Search for the cell housing the specified text and yield its [X, Y] center coordinate. 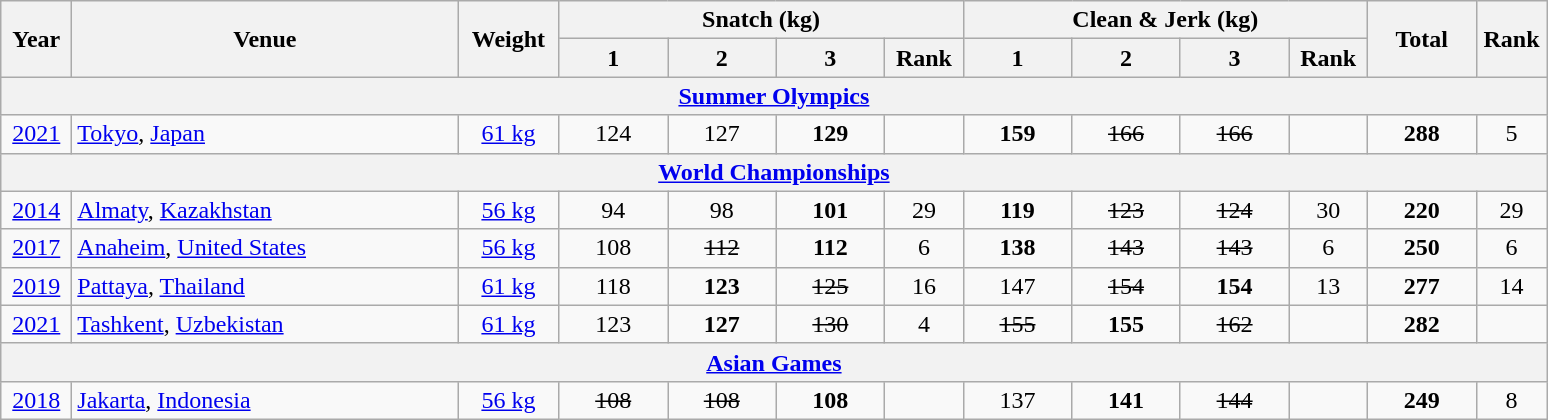
16 [924, 286]
14 [1512, 286]
Venue [265, 39]
Anaheim, United States [265, 248]
101 [830, 210]
2014 [36, 210]
Tashkent, Uzbekistan [265, 324]
277 [1422, 286]
Asian Games [774, 362]
13 [1328, 286]
249 [1422, 400]
Tokyo, Japan [265, 134]
137 [1018, 400]
250 [1422, 248]
World Championships [774, 172]
98 [722, 210]
147 [1018, 286]
141 [1126, 400]
Jakarta, Indonesia [265, 400]
2017 [36, 248]
125 [830, 286]
118 [614, 286]
159 [1018, 134]
282 [1422, 324]
5 [1512, 134]
2019 [36, 286]
130 [830, 324]
8 [1512, 400]
Clean & Jerk (kg) [1165, 20]
119 [1018, 210]
Summer Olympics [774, 96]
220 [1422, 210]
4 [924, 324]
2018 [36, 400]
Pattaya, Thailand [265, 286]
288 [1422, 134]
129 [830, 134]
138 [1018, 248]
144 [1234, 400]
Weight [508, 39]
Almaty, Kazakhstan [265, 210]
Total [1422, 39]
94 [614, 210]
162 [1234, 324]
30 [1328, 210]
Year [36, 39]
Snatch (kg) [761, 20]
